Detect which cell encompasses the target text, then output its [X, Y] center coordinate. 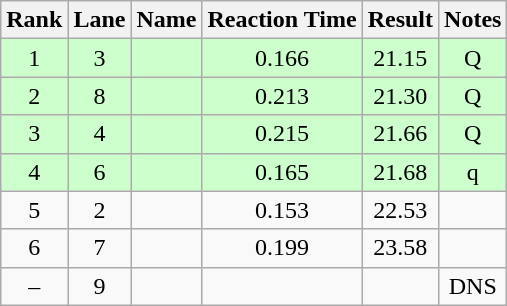
9 [100, 286]
1 [34, 58]
DNS [473, 286]
Notes [473, 20]
7 [100, 248]
5 [34, 210]
q [473, 172]
Reaction Time [282, 20]
Name [166, 20]
Lane [100, 20]
Rank [34, 20]
22.53 [400, 210]
Result [400, 20]
0.215 [282, 134]
21.30 [400, 96]
21.66 [400, 134]
0.165 [282, 172]
– [34, 286]
21.68 [400, 172]
0.166 [282, 58]
8 [100, 96]
0.153 [282, 210]
0.199 [282, 248]
21.15 [400, 58]
23.58 [400, 248]
0.213 [282, 96]
